Output the [X, Y] coordinate of the center of the cell containing the given text.  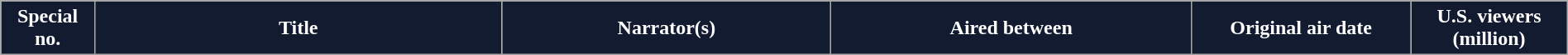
Narrator(s) [667, 28]
Specialno. [48, 28]
U.S. viewers(million) [1489, 28]
Title [298, 28]
Original air date [1302, 28]
Aired between [1011, 28]
